Return the [x, y] coordinate for the center point of the cell that contains the specified text.  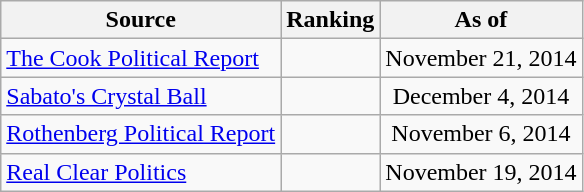
Rothenberg Political Report [141, 134]
November 19, 2014 [481, 172]
Real Clear Politics [141, 172]
December 4, 2014 [481, 96]
November 21, 2014 [481, 58]
Source [141, 20]
Sabato's Crystal Ball [141, 96]
November 6, 2014 [481, 134]
Ranking [330, 20]
As of [481, 20]
The Cook Political Report [141, 58]
